Detect which cell encompasses the target text, then output its [X, Y] center coordinate. 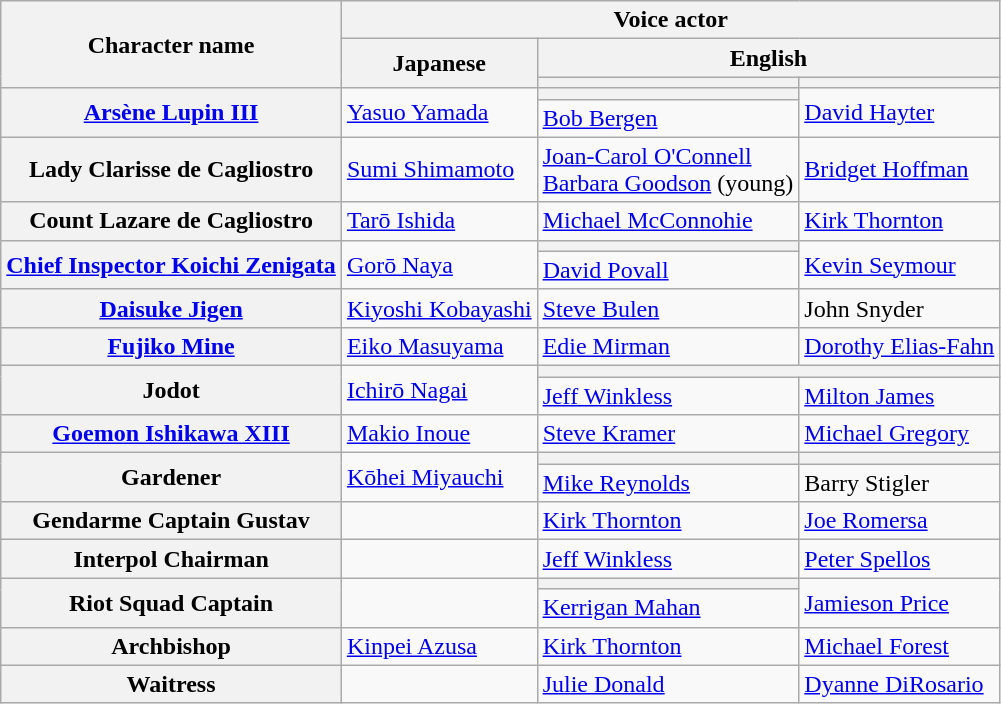
Kiyoshi Kobayashi [439, 308]
Character name [172, 44]
Lady Clarisse de Cagliostro [172, 170]
Waitress [172, 684]
Bob Bergen [668, 118]
English [768, 58]
Kinpei Azusa [439, 646]
Edie Mirman [668, 346]
Kōhei Miyauchi [439, 478]
Gendarme Captain Gustav [172, 521]
Daisuke Jigen [172, 308]
Japanese [439, 64]
Dyanne DiRosario [900, 684]
Kevin Seymour [900, 264]
Dorothy Elias-Fahn [900, 346]
Mike Reynolds [668, 483]
Tarō Ishida [439, 221]
John Snyder [900, 308]
Interpol Chairman [172, 559]
Gardener [172, 478]
Joan-Carol O'ConnellBarbara Goodson (young) [668, 170]
Joe Romersa [900, 521]
Michael Gregory [900, 434]
Makio Inoue [439, 434]
Goemon Ishikawa XIII [172, 434]
Arsène Lupin III [172, 112]
Count Lazare de Cagliostro [172, 221]
Riot Squad Captain [172, 602]
Kerrigan Mahan [668, 608]
Chief Inspector Koichi Zenigata [172, 264]
Peter Spellos [900, 559]
David Povall [668, 270]
Steve Kramer [668, 434]
Steve Bulen [668, 308]
Eiko Masuyama [439, 346]
David Hayter [900, 112]
Sumi Shimamoto [439, 170]
Fujiko Mine [172, 346]
Milton James [900, 395]
Voice actor [670, 20]
Bridget Hoffman [900, 170]
Michael Forest [900, 646]
Gorō Naya [439, 264]
Barry Stigler [900, 483]
Archbishop [172, 646]
Michael McConnohie [668, 221]
Yasuo Yamada [439, 112]
Jamieson Price [900, 602]
Jodot [172, 390]
Julie Donald [668, 684]
Ichirō Nagai [439, 390]
